Return [X, Y] of the center of cell containing provided text 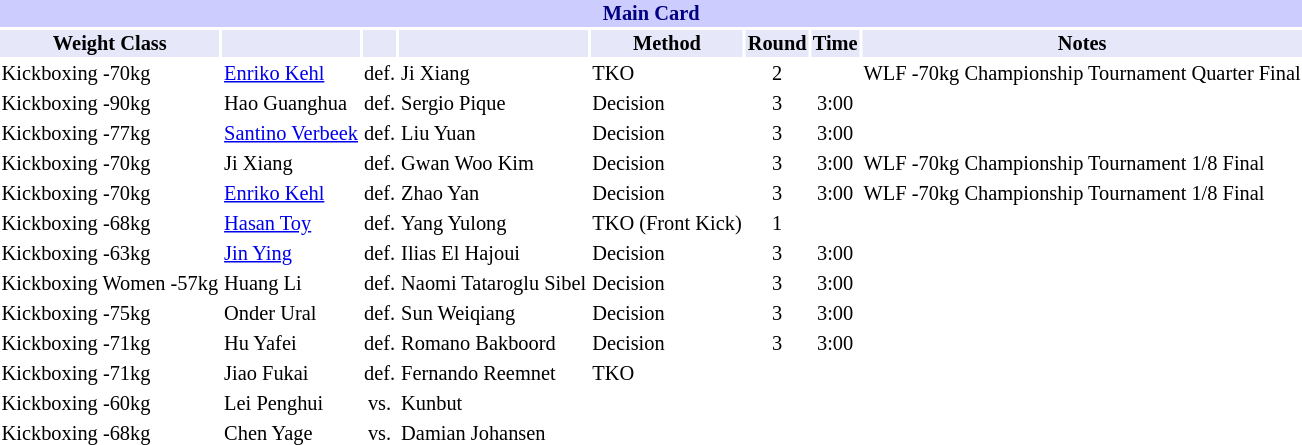
WLF -70kg Championship Tournament Quarter Final [1082, 74]
Yang Yulong [494, 224]
Kickboxing -63kg [110, 254]
Huang Li [292, 284]
Kickboxing -60kg [110, 404]
Kickboxing -90kg [110, 104]
Gwan Woo Kim [494, 164]
Round [777, 44]
Hasan Toy [292, 224]
Ilias El Hajoui [494, 254]
2 [777, 74]
1 [777, 224]
Lei Penghui [292, 404]
Weight Class [110, 44]
Romano Bakboord [494, 344]
Zhao Yan [494, 194]
Hao Guanghua [292, 104]
Liu Yuan [494, 134]
Main Card [651, 14]
Fernando Reemnet [494, 374]
Jin Ying [292, 254]
Kickboxing -68kg [110, 224]
Kunbut [494, 404]
Time [835, 44]
Jiao Fukai [292, 374]
TKO (Front Kick) [668, 224]
vs. [379, 404]
Naomi Tataroglu Sibel [494, 284]
Santino Verbeek [292, 134]
Sun Weiqiang [494, 314]
Hu Yafei [292, 344]
Method [668, 44]
Onder Ural [292, 314]
Kickboxing Women -57kg [110, 284]
Notes [1082, 44]
Kickboxing -77kg [110, 134]
Kickboxing -75kg [110, 314]
Sergio Pique [494, 104]
